Find where the given text appears and provide that cell's center as (X, Y) coordinate. 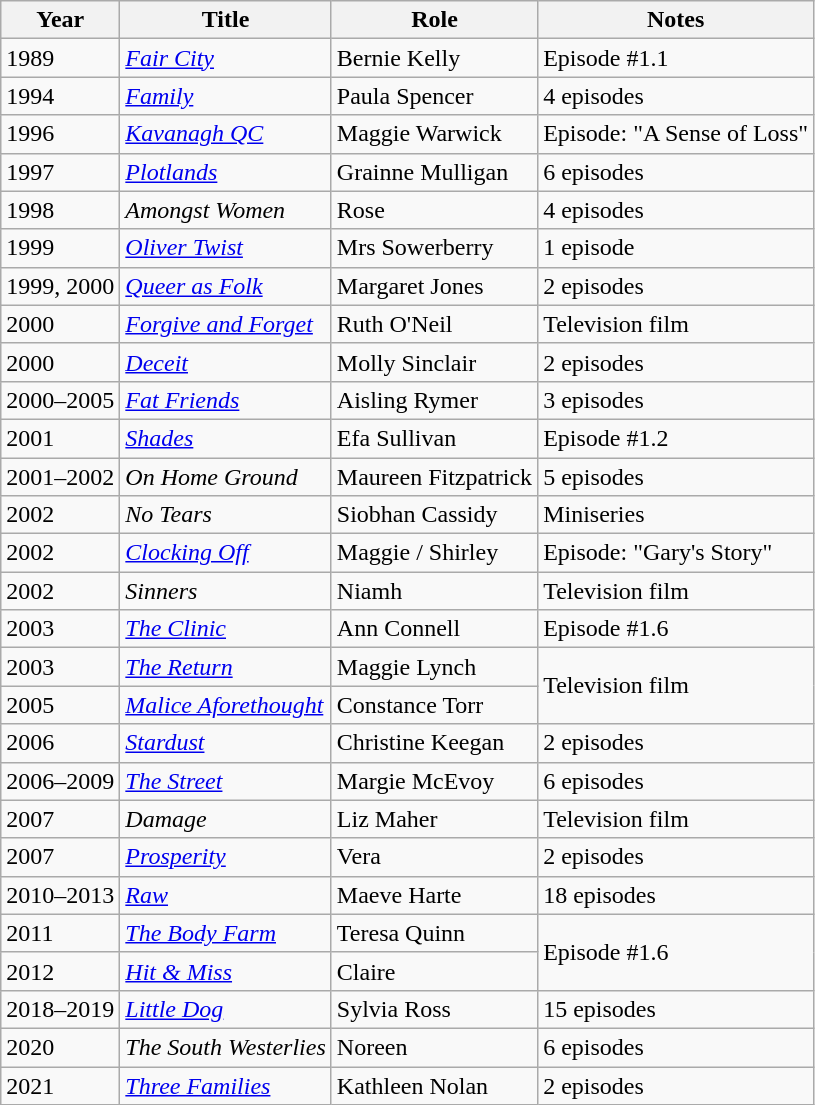
2012 (60, 971)
1998 (60, 210)
Sylvia Ross (434, 1009)
1994 (60, 96)
Role (434, 20)
Plotlands (226, 172)
Episode: "Gary's Story" (676, 553)
Ann Connell (434, 629)
Year (60, 20)
The South Westerlies (226, 1047)
Molly Sinclair (434, 362)
Three Families (226, 1085)
1996 (60, 134)
Maggie / Shirley (434, 553)
2000–2005 (60, 400)
Forgive and Forget (226, 324)
Deceit (226, 362)
Noreen (434, 1047)
1 episode (676, 248)
Queer as Folk (226, 286)
Vera (434, 857)
Constance Torr (434, 705)
Ruth O'Neil (434, 324)
1999 (60, 248)
Aisling Rymer (434, 400)
Malice Aforethought (226, 705)
2006–2009 (60, 781)
1989 (60, 58)
Grainne Mulligan (434, 172)
Niamh (434, 591)
Episode #1.1 (676, 58)
No Tears (226, 515)
2011 (60, 933)
Paula Spencer (434, 96)
1999, 2000 (60, 286)
Little Dog (226, 1009)
Liz Maher (434, 819)
2021 (60, 1085)
2018–2019 (60, 1009)
Maeve Harte (434, 895)
Siobhan Cassidy (434, 515)
Notes (676, 20)
Mrs Sowerberry (434, 248)
2006 (60, 743)
Claire (434, 971)
15 episodes (676, 1009)
Family (226, 96)
Hit & Miss (226, 971)
Sinners (226, 591)
Fair City (226, 58)
Efa Sullivan (434, 438)
18 episodes (676, 895)
Title (226, 20)
Christine Keegan (434, 743)
Maureen Fitzpatrick (434, 477)
Damage (226, 819)
Kavanagh QC (226, 134)
Maggie Lynch (434, 667)
3 episodes (676, 400)
The Body Farm (226, 933)
Amongst Women (226, 210)
2005 (60, 705)
Teresa Quinn (434, 933)
5 episodes (676, 477)
Clocking Off (226, 553)
Oliver Twist (226, 248)
Kathleen Nolan (434, 1085)
The Clinic (226, 629)
Fat Friends (226, 400)
The Street (226, 781)
1997 (60, 172)
2020 (60, 1047)
Miniseries (676, 515)
Maggie Warwick (434, 134)
The Return (226, 667)
Episode #1.2 (676, 438)
Margaret Jones (434, 286)
Shades (226, 438)
Episode: "A Sense of Loss" (676, 134)
Rose (434, 210)
2001 (60, 438)
Bernie Kelly (434, 58)
Margie McEvoy (434, 781)
Prosperity (226, 857)
2001–2002 (60, 477)
Stardust (226, 743)
On Home Ground (226, 477)
2010–2013 (60, 895)
Raw (226, 895)
